Capture the cell that displays the provided text and extract its (X, Y) central coordinate. 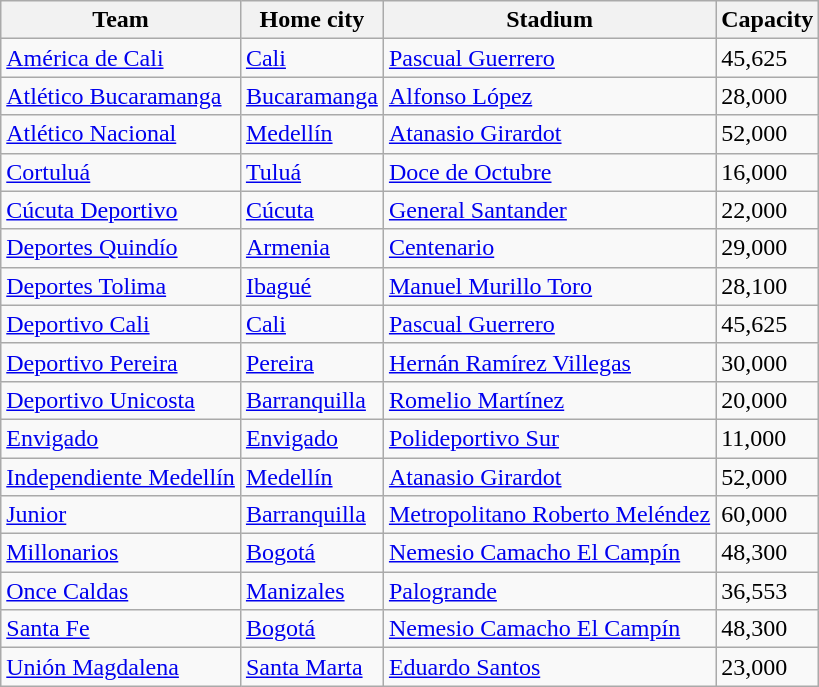
Cúcuta Deportivo (121, 210)
Manizales (312, 591)
Hernán Ramírez Villegas (549, 362)
Unión Magdalena (121, 667)
Cúcuta (312, 210)
Ibagué (312, 286)
Centenario (549, 248)
36,553 (768, 591)
Team (121, 20)
Deportes Quindío (121, 248)
Deportivo Unicosta (121, 400)
Armenia (312, 248)
Atlético Nacional (121, 134)
Stadium (549, 20)
Palogrande (549, 591)
22,000 (768, 210)
Romelio Martínez (549, 400)
Capacity (768, 20)
General Santander (549, 210)
20,000 (768, 400)
Metropolitano Roberto Meléndez (549, 515)
Junior (121, 515)
América de Cali (121, 58)
Pereira (312, 362)
Bucaramanga (312, 96)
11,000 (768, 438)
Deportivo Pereira (121, 362)
Alfonso López (549, 96)
28,000 (768, 96)
Atlético Bucaramanga (121, 96)
Deportes Tolima (121, 286)
Once Caldas (121, 591)
Doce de Octubre (549, 172)
28,100 (768, 286)
Millonarios (121, 553)
60,000 (768, 515)
23,000 (768, 667)
Eduardo Santos (549, 667)
Cortuluá (121, 172)
16,000 (768, 172)
Santa Marta (312, 667)
Independiente Medellín (121, 477)
Tuluá (312, 172)
29,000 (768, 248)
Santa Fe (121, 629)
Home city (312, 20)
Polideportivo Sur (549, 438)
Manuel Murillo Toro (549, 286)
Deportivo Cali (121, 324)
30,000 (768, 362)
